Determine the [x, y] coordinate at the center of the cell enclosing the given text.  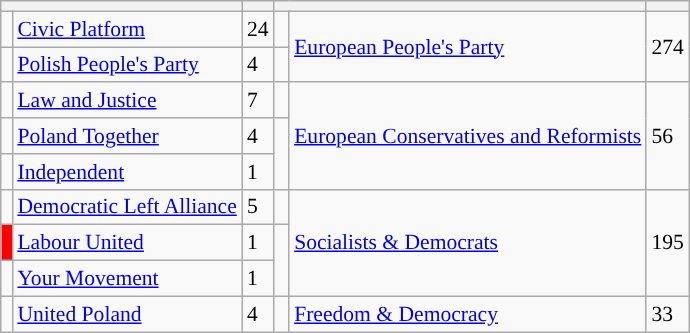
Your Movement [126, 279]
European People's Party [468, 46]
Poland Together [126, 136]
24 [258, 29]
274 [668, 46]
Civic Platform [126, 29]
56 [668, 136]
Socialists & Democrats [468, 242]
Democratic Left Alliance [126, 207]
Independent [126, 172]
Law and Justice [126, 101]
United Poland [126, 314]
195 [668, 242]
Polish People's Party [126, 65]
European Conservatives and Reformists [468, 136]
Labour United [126, 243]
33 [668, 314]
5 [258, 207]
Freedom & Democracy [468, 314]
7 [258, 101]
